Extract the [x, y] coordinate from the center of the cell holding the provided text.  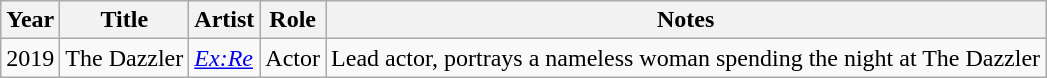
Lead actor, portrays a nameless woman spending the night at The Dazzler [686, 58]
Year [30, 20]
Ex:Re [224, 58]
2019 [30, 58]
Actor [293, 58]
Title [124, 20]
Artist [224, 20]
Role [293, 20]
Notes [686, 20]
The Dazzler [124, 58]
